Output the (x, y) coordinate of the center of the cell containing the given text.  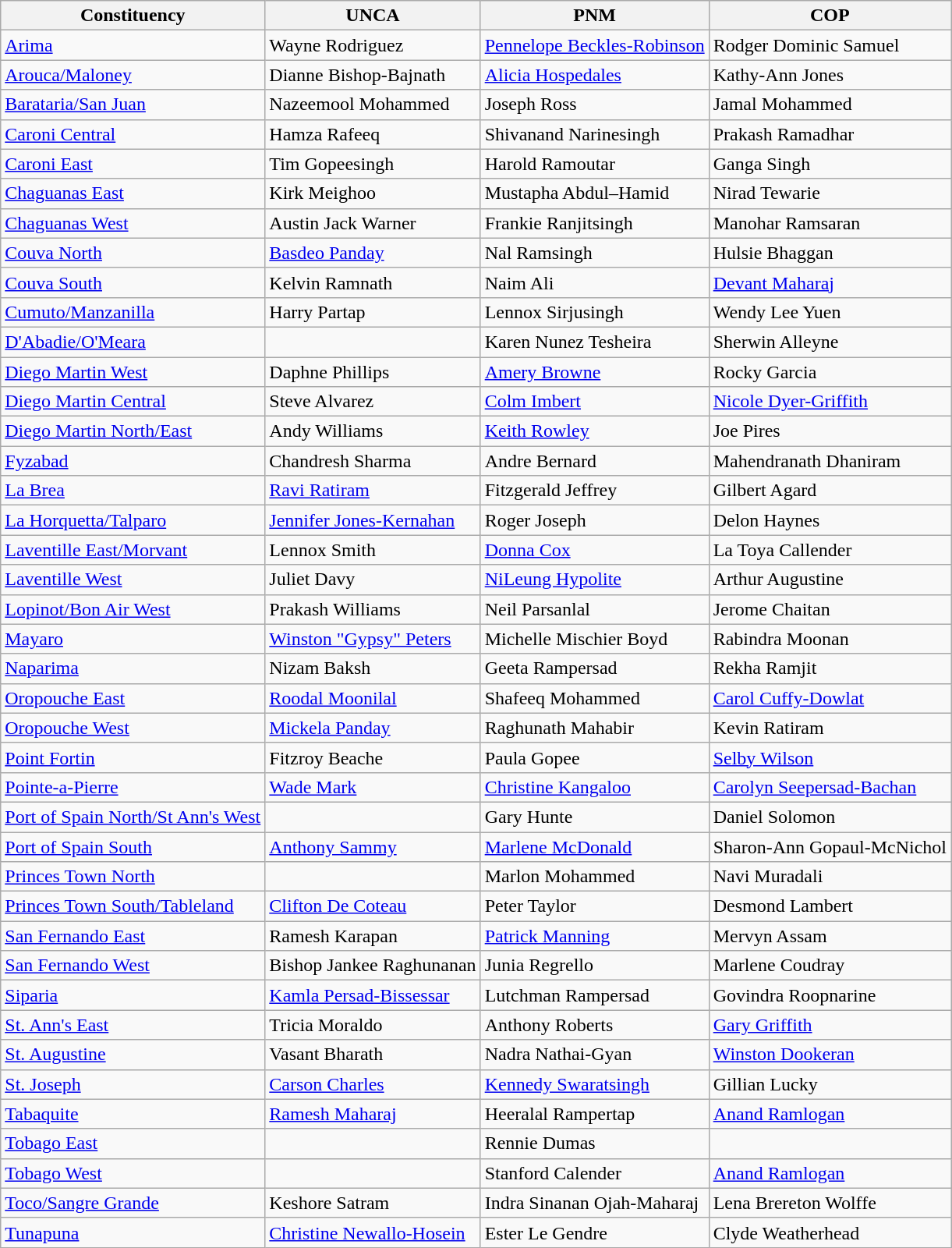
Chaguanas West (133, 223)
Peter Taylor (594, 906)
Oropouche East (133, 698)
Patrick Manning (594, 936)
Naim Ali (594, 282)
Marlene McDonald (594, 846)
Nicole Dyer-Griffith (830, 402)
Indra Sinanan Ojah-Maharaj (594, 1203)
Lennox Sirjusingh (594, 312)
Sharon-Ann Gopaul-McNichol (830, 846)
Princes Town South/Tableland (133, 906)
Nirad Tewarie (830, 193)
Lopinot/Bon Air West (133, 609)
Amery Browne (594, 372)
Siparia (133, 995)
Ester Le Gendre (594, 1232)
Rocky Garcia (830, 372)
Govindra Roopnarine (830, 995)
Nazeemool Mohammed (373, 105)
Mayaro (133, 639)
Ramesh Maharaj (373, 1114)
Michelle Mischier Boyd (594, 639)
Daniel Solomon (830, 817)
Lena Brereton Wolffe (830, 1203)
La Horquetta/Talparo (133, 520)
Jennifer Jones-Kernahan (373, 520)
Kevin Ratiram (830, 728)
Ravi Ratiram (373, 491)
Caroni Central (133, 134)
Chaguanas East (133, 193)
St. Joseph (133, 1084)
Gillian Lucky (830, 1084)
Clifton De Coteau (373, 906)
Laventille East/Morvant (133, 550)
Princes Town North (133, 877)
Mickela Panday (373, 728)
Arima (133, 45)
Steve Alvarez (373, 402)
Oropouche West (133, 728)
Marlene Coudray (830, 966)
Frankie Ranjitsingh (594, 223)
Tabaquite (133, 1114)
Wayne Rodriguez (373, 45)
Mahendranath Dhaniram (830, 461)
Austin Jack Warner (373, 223)
Shafeeq Mohammed (594, 698)
Lennox Smith (373, 550)
Kamla Persad-Bissessar (373, 995)
Kennedy Swaratsingh (594, 1084)
Juliet Davy (373, 580)
La Toya Callender (830, 550)
Junia Regrello (594, 966)
Diego Martin Central (133, 402)
Arthur Augustine (830, 580)
Ramesh Karapan (373, 936)
Lutchman Rampersad (594, 995)
La Brea (133, 491)
Basdeo Panday (373, 253)
St. Augustine (133, 1055)
Bishop Jankee Raghunanan (373, 966)
Jerome Chaitan (830, 609)
Harold Ramoutar (594, 164)
Gilbert Agard (830, 491)
Donna Cox (594, 550)
Rekha Ramjit (830, 668)
Kirk Meighoo (373, 193)
Christine Kangaloo (594, 787)
Laventille West (133, 580)
Nal Ramsingh (594, 253)
Colm Imbert (594, 402)
Carson Charles (373, 1084)
Roodal Moonilal (373, 698)
Pointe-a-Pierre (133, 787)
Winston "Gypsy" Peters (373, 639)
Sherwin Alleyne (830, 342)
Anthony Roberts (594, 1025)
Neil Parsanlal (594, 609)
Mustapha Abdul–Hamid (594, 193)
Kelvin Ramnath (373, 282)
Clyde Weatherhead (830, 1232)
Joe Pires (830, 431)
San Fernando West (133, 966)
Couva North (133, 253)
Manohar Ramsaran (830, 223)
Naparima (133, 668)
Stanford Calender (594, 1173)
Harry Partap (373, 312)
Joseph Ross (594, 105)
Hamza Rafeeq (373, 134)
Ganga Singh (830, 164)
Prakash Ramadhar (830, 134)
Karen Nunez Tesheira (594, 342)
Tobago East (133, 1143)
Port of Spain South (133, 846)
Christine Newallo-Hosein (373, 1232)
Diego Martin North/East (133, 431)
Nadra Nathai-Gyan (594, 1055)
Desmond Lambert (830, 906)
Barataria/San Juan (133, 105)
UNCA (373, 16)
D'Abadie/O'Meara (133, 342)
NiLeung Hypolite (594, 580)
Cumuto/Manzanilla (133, 312)
Keith Rowley (594, 431)
Point Fortin (133, 757)
Heeralal Rampertap (594, 1114)
Pennelope Beckles-Robinson (594, 45)
Constituency (133, 16)
Diego Martin West (133, 372)
Roger Joseph (594, 520)
Daphne Phillips (373, 372)
Geeta Rampersad (594, 668)
Hulsie Bhaggan (830, 253)
Carol Cuffy-Dowlat (830, 698)
Mervyn Assam (830, 936)
Arouca/Maloney (133, 75)
Alicia Hospedales (594, 75)
Fitzroy Beache (373, 757)
Andy Williams (373, 431)
Marlon Mohammed (594, 877)
Fitzgerald Jeffrey (594, 491)
Port of Spain North/St Ann's West (133, 817)
Tobago West (133, 1173)
Anthony Sammy (373, 846)
San Fernando East (133, 936)
Toco/Sangre Grande (133, 1203)
Gary Hunte (594, 817)
Gary Griffith (830, 1025)
Vasant Bharath (373, 1055)
Rabindra Moonan (830, 639)
St. Ann's East (133, 1025)
Selby Wilson (830, 757)
Devant Maharaj (830, 282)
Tricia Moraldo (373, 1025)
Prakash Williams (373, 609)
PNM (594, 16)
Raghunath Mahabir (594, 728)
Delon Haynes (830, 520)
Couva South (133, 282)
Dianne Bishop-Bajnath (373, 75)
Wade Mark (373, 787)
Jamal Mohammed (830, 105)
Kathy-Ann Jones (830, 75)
COP (830, 16)
Caroni East (133, 164)
Shivanand Narinesingh (594, 134)
Rennie Dumas (594, 1143)
Tunapuna (133, 1232)
Nizam Baksh (373, 668)
Tim Gopeesingh (373, 164)
Keshore Satram (373, 1203)
Paula Gopee (594, 757)
Fyzabad (133, 461)
Rodger Dominic Samuel (830, 45)
Carolyn Seepersad-Bachan (830, 787)
Chandresh Sharma (373, 461)
Andre Bernard (594, 461)
Navi Muradali (830, 877)
Wendy Lee Yuen (830, 312)
Winston Dookeran (830, 1055)
